For the text-containing cell, return its midpoint in [x, y] coordinate format. 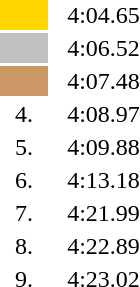
6. [24, 180]
5. [24, 147]
7. [24, 213]
8. [24, 246]
4. [24, 114]
